Detect which cell encompasses the target text, then output its [x, y] center coordinate. 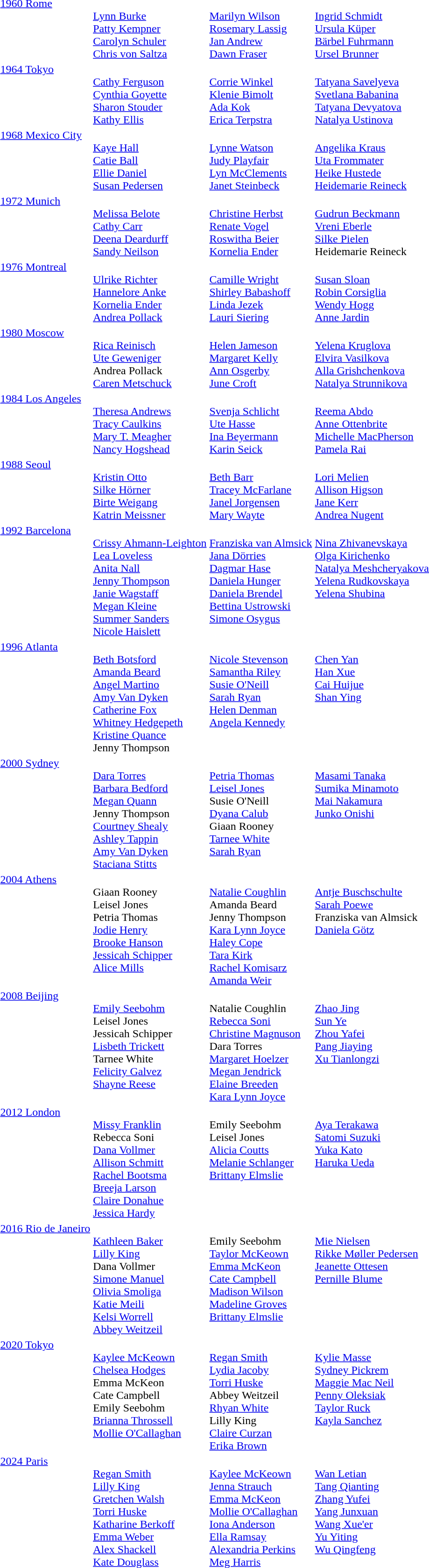
Kaye HallCatie BallEllie DanielSusan Pedersen [150, 160]
Natalie CoughlinRebecca SoniChristine MagnusonDara TorresMargaret HoelzerMegan JendrickElaine BreedenKara Lynn Joyce [260, 1046]
Emily SeebohmLeisel JonesAlicia CouttsMelanie SchlangerBrittany Elmslie [260, 1162]
Camille WrightShirley BabashoffLinda JezekLauri Siering [260, 292]
Franziska van AlmsickJana DörriesDagmar HaseDaniela HungerDaniela BrendelBettina UstrowskiSimone Osygus [260, 581]
Melissa BeloteCathy Carr Deena Deardurff Sandy Neilson [150, 226]
Corrie WinkelKlenie BimoltAda KokErica Terpstra [260, 94]
Theresa AndrewsTracy CaulkinsMary T. Meagher Nancy Hogshead [150, 424]
Christine HerbstRenate VogelRoswitha Beier Kornelia Ender [260, 226]
Nicole StevensonSamantha RileySusie O'NeillSarah RyanHelen DenmanAngela Kennedy [260, 697]
Ulrike RichterHannelore AnkeKornelia EnderAndrea Pollack [150, 292]
Beth BarrTracey McFarlaneJanel JorgensenMary Wayte [260, 490]
Rica ReinischUte GewenigerAndrea PollackCaren Metschuck [150, 358]
Missy FranklinRebecca SoniDana VollmerAllison SchmittRachel BootsmaBreeja LarsonClaire DonahueJessica Hardy [150, 1162]
Dara TorresBarbara BedfordMegan QuannJenny ThompsonCourtney ShealyAshley TappinAmy Van DykenStaciana Stitts [150, 813]
Crissy Ahmann-LeightonLea LovelessAnita NallJenny ThompsonJanie WagstaffMegan KleineSummer SandersNicole Haislett [150, 581]
Kathleen BakerLilly KingDana VollmerSimone ManuelOlivia SmoligaKatie MeiliKelsi WorrellAbbey Weitzeil [150, 1279]
Emily SeebohmTaylor McKeownEmma McKeonCate CampbellMadison WilsonMadeline GrovesBrittany Elmslie [260, 1279]
Natalie CoughlinAmanda BeardJenny ThompsonKara Lynn JoyceHaley CopeTara KirkRachel KomisarzAmanda Weir [260, 930]
Lynne WatsonJudy PlayfairLyn McClementsJanet Steinbeck [260, 160]
Helen JamesonMargaret KellyAnn OsgerbyJune Croft [260, 358]
Emily SeebohmLeisel JonesJessicah SchipperLisbeth TrickettTarnee WhiteFelicity GalvezShayne Reese [150, 1046]
Kaylee McKeown Chelsea Hodges Emma McKeon Cate Campbell Emily Seebohm Brianna Throssell Mollie O'Callaghan [150, 1395]
Petria ThomasLeisel JonesSusie O'NeillDyana CalubGiaan RooneyTarnee WhiteSarah Ryan [260, 813]
Giaan RooneyLeisel JonesPetria ThomasJodie HenryBrooke HansonJessicah SchipperAlice Mills [150, 930]
Kristin OttoSilke HörnerBirte WeigangKatrin Meissner [150, 490]
Beth BotsfordAmanda BeardAngel MartinoAmy Van DykenCatherine FoxWhitney HedgepethKristine QuanceJenny Thompson [150, 697]
Cathy FergusonCynthia GoyetteSharon StouderKathy Ellis [150, 94]
Svenja SchlichtUte HasseIna BeyermannKarin Seick [260, 424]
Regan Smith Lydia Jacoby Torri Huske Abbey Weitzeil Rhyan White Lilly King Claire Curzan Erika Brown [260, 1395]
